Find where the given text appears and provide that cell's center as (x, y) coordinate. 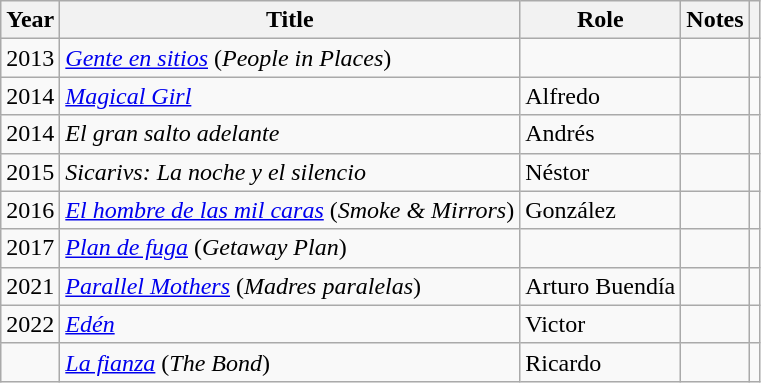
La fianza (The Bond) (290, 362)
Andrés (600, 134)
Edén (290, 324)
Ricardo (600, 362)
Parallel Mothers (Madres paralelas) (290, 286)
Role (600, 20)
Notes (715, 20)
Arturo Buendía (600, 286)
2022 (30, 324)
2015 (30, 172)
Magical Girl (290, 96)
Victor (600, 324)
2013 (30, 58)
Gente en sitios (People in Places) (290, 58)
Year (30, 20)
González (600, 210)
Néstor (600, 172)
El gran salto adelante (290, 134)
2017 (30, 248)
Plan de fuga (Getaway Plan) (290, 248)
2016 (30, 210)
El hombre de las mil caras (Smoke & Mirrors) (290, 210)
Title (290, 20)
2021 (30, 286)
Alfredo (600, 96)
Sicarivs: La noche y el silencio (290, 172)
